Find where the given text appears and provide that cell's center as [X, Y] coordinate. 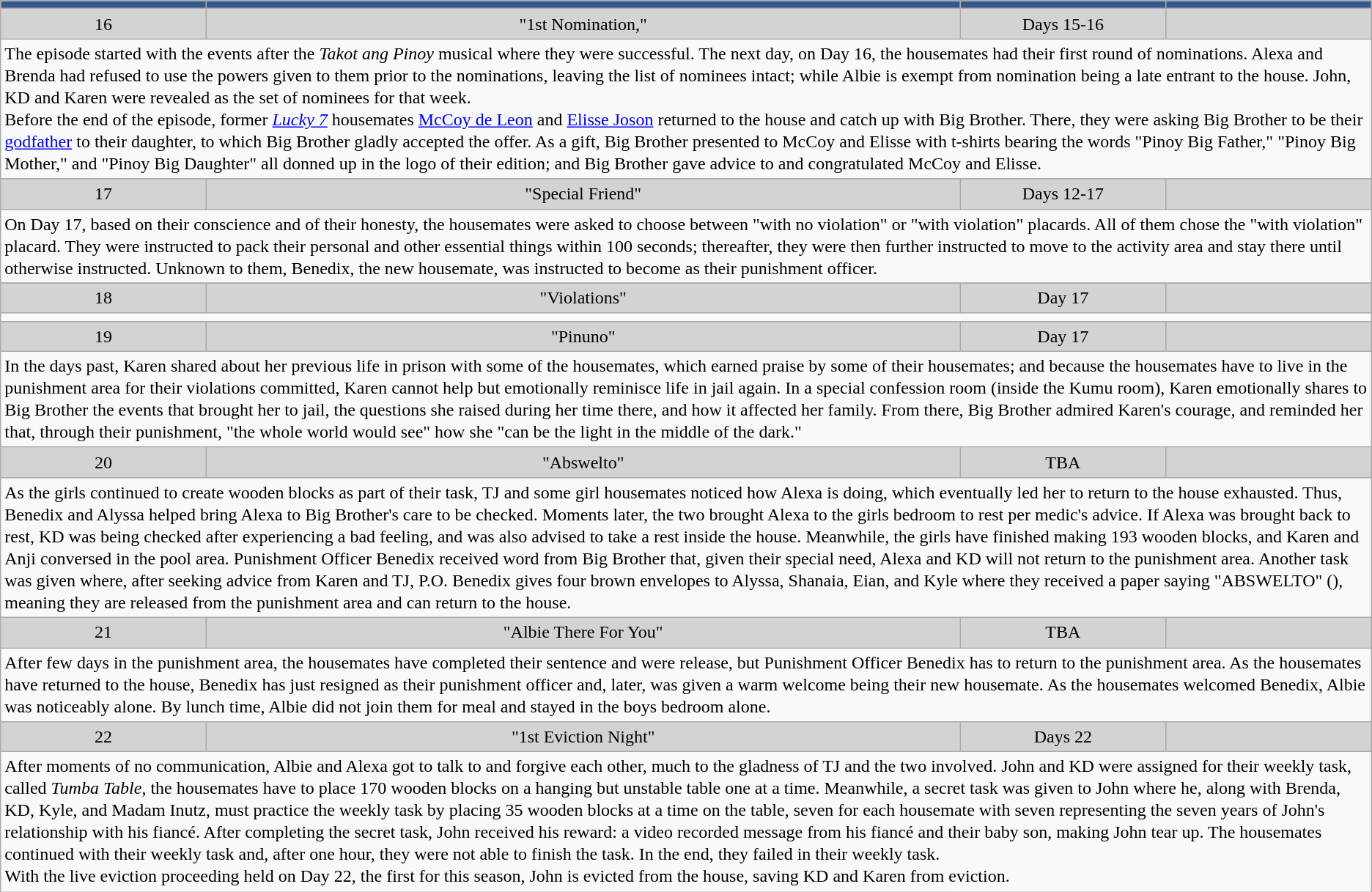
"1st Eviction Night" [583, 737]
Days 22 [1063, 737]
"Special Friend" [583, 193]
21 [104, 632]
"Albie There For You" [583, 632]
19 [104, 336]
20 [104, 462]
"Pinuno" [583, 336]
"Abswelto" [583, 462]
22 [104, 737]
18 [104, 298]
Days 15-16 [1063, 23]
17 [104, 193]
"Violations" [583, 298]
Days 12-17 [1063, 193]
16 [104, 23]
"1st Nomination," [583, 23]
